Scan for the cell matching the given text and deliver its (x, y) coordinate at center. 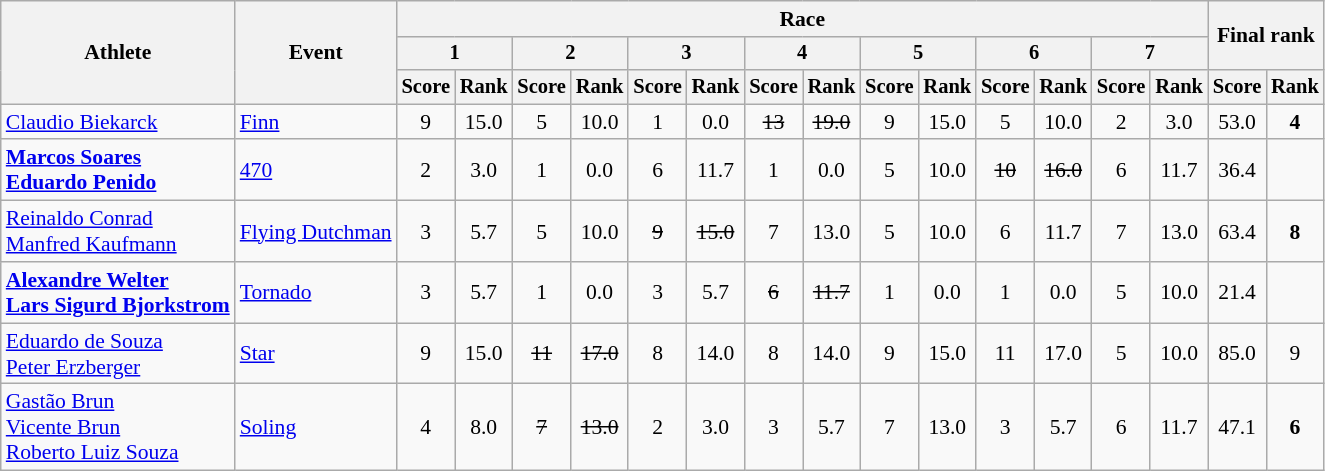
Flying Dutchman (316, 232)
36.4 (1237, 170)
10 (1005, 170)
85.0 (1237, 354)
19.0 (832, 122)
63.4 (1237, 232)
21.4 (1237, 292)
16.0 (1063, 170)
Eduardo de SouzaPeter Erzberger (118, 354)
Alexandre WelterLars Sigurd Bjorkstrom (118, 292)
Marcos SoaresEduardo Penido (118, 170)
Final rank (1266, 36)
Event (316, 52)
Athlete (118, 52)
13 (773, 122)
47.1 (1237, 428)
Soling (316, 428)
Finn (316, 122)
Gastão BrunVicente BrunRoberto Luiz Souza (118, 428)
8.0 (484, 428)
Claudio Biekarck (118, 122)
53.0 (1237, 122)
470 (316, 170)
Tornado (316, 292)
Reinaldo ConradManfred Kaufmann (118, 232)
Race (802, 19)
Star (316, 354)
